Search for the cell housing the specified text and yield its [x, y] center coordinate. 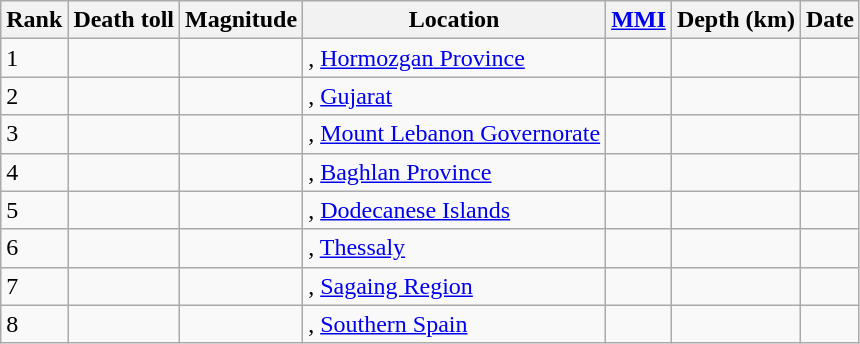
, Mount Lebanon Governorate [454, 134]
7 [34, 286]
MMI [639, 20]
6 [34, 248]
Rank [34, 20]
8 [34, 324]
Location [454, 20]
Depth (km) [736, 20]
, Southern Spain [454, 324]
1 [34, 58]
5 [34, 210]
, Thessaly [454, 248]
3 [34, 134]
, Sagaing Region [454, 286]
, Baghlan Province [454, 172]
Magnitude [242, 20]
, Gujarat [454, 96]
Date [830, 20]
Death toll [124, 20]
, Hormozgan Province [454, 58]
2 [34, 96]
4 [34, 172]
, Dodecanese Islands [454, 210]
